Search for the cell housing the specified text and yield its [x, y] center coordinate. 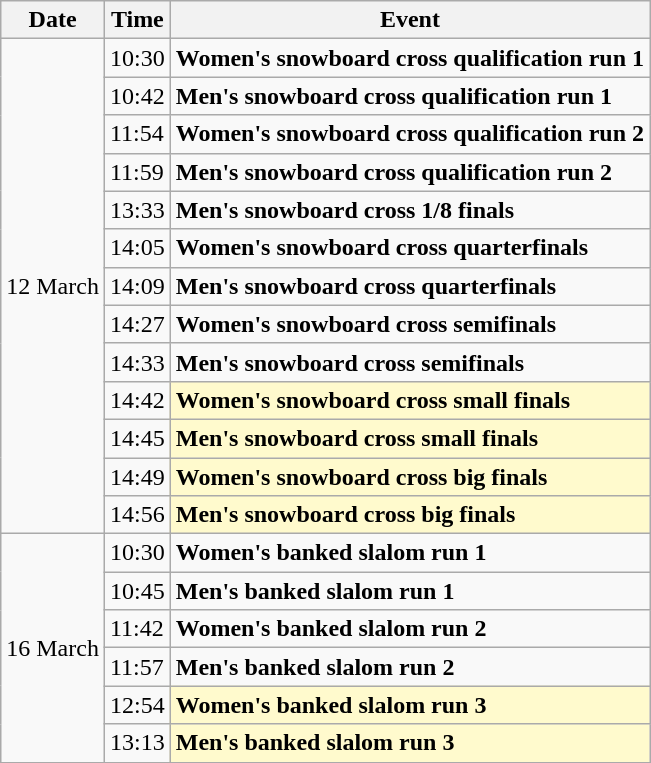
11:59 [137, 172]
Women's banked slalom run 3 [410, 705]
Women's snowboard cross qualification run 1 [410, 58]
16 March [53, 648]
Event [410, 20]
14:56 [137, 515]
Women's snowboard cross semifinals [410, 324]
Men's snowboard cross small finals [410, 438]
Men's snowboard cross 1/8 finals [410, 210]
11:57 [137, 667]
12 March [53, 286]
14:05 [137, 248]
10:42 [137, 96]
14:33 [137, 362]
14:27 [137, 324]
Women's snowboard cross small finals [410, 400]
11:42 [137, 629]
12:54 [137, 705]
14:42 [137, 400]
Men's snowboard cross qualification run 1 [410, 96]
Men's snowboard cross quarterfinals [410, 286]
Women's banked slalom run 2 [410, 629]
Date [53, 20]
Men's snowboard cross qualification run 2 [410, 172]
Women's snowboard cross qualification run 2 [410, 134]
Men's banked slalom run 3 [410, 743]
Women's banked slalom run 1 [410, 553]
Time [137, 20]
14:49 [137, 477]
13:33 [137, 210]
Women's snowboard cross quarterfinals [410, 248]
11:54 [137, 134]
Men's banked slalom run 1 [410, 591]
13:13 [137, 743]
14:45 [137, 438]
10:45 [137, 591]
Men's snowboard cross semifinals [410, 362]
Men's banked slalom run 2 [410, 667]
14:09 [137, 286]
Men's snowboard cross big finals [410, 515]
Women's snowboard cross big finals [410, 477]
